Provide the [X, Y] coordinate of the cell's center where the given text is located.  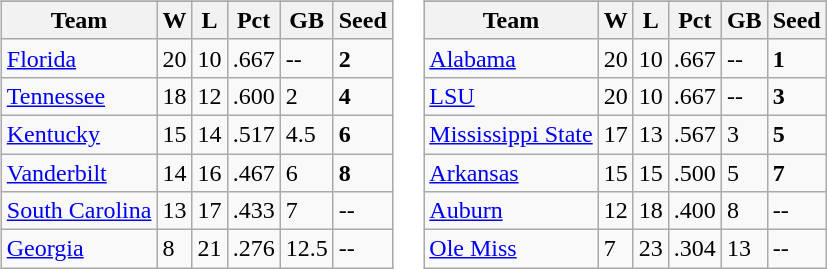
.567 [694, 134]
Tennessee [79, 96]
1 [796, 58]
LSU [511, 96]
Ole Miss [511, 249]
Mississippi State [511, 134]
.276 [254, 249]
.433 [254, 211]
4 [362, 96]
23 [650, 249]
.400 [694, 211]
Auburn [511, 211]
21 [210, 249]
Arkansas [511, 173]
.304 [694, 249]
South Carolina [79, 211]
Vanderbilt [79, 173]
Georgia [79, 249]
.467 [254, 173]
16 [210, 173]
.600 [254, 96]
Florida [79, 58]
4.5 [306, 134]
.500 [694, 173]
Alabama [511, 58]
.517 [254, 134]
Kentucky [79, 134]
12.5 [306, 249]
